Find where the given text appears and provide that cell's center as [x, y] coordinate. 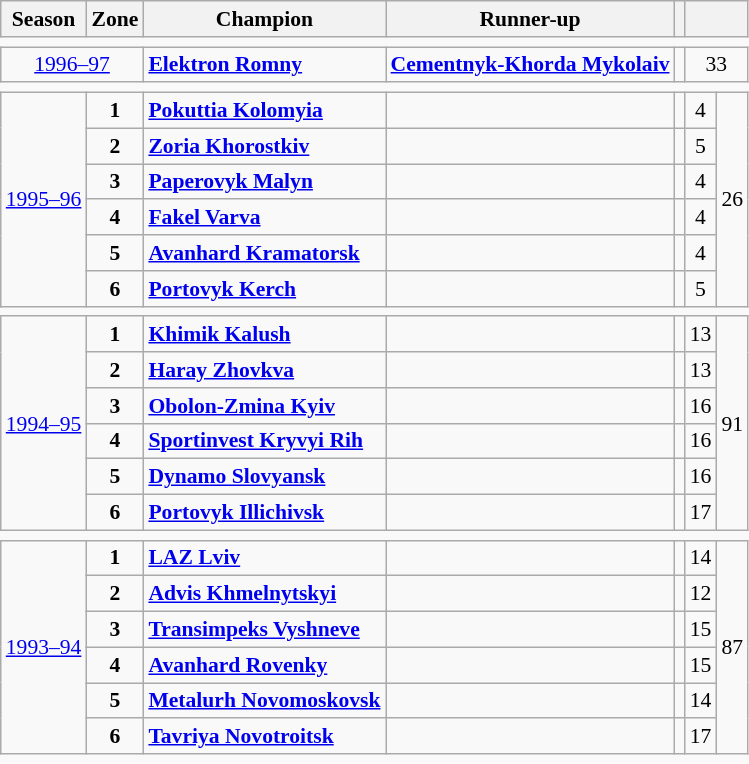
Khimik Kalush [264, 335]
Season [44, 19]
Haray Zhovkva [264, 370]
91 [732, 424]
Metalurh Novomoskovsk [264, 701]
Zoria Khorostkiv [264, 146]
Runner-up [530, 19]
Portovyk Kerch [264, 289]
Cementnyk-Khorda Mykolaiv [530, 65]
1994–95 [44, 424]
87 [732, 647]
Avanhard Rovenky [264, 665]
33 [716, 65]
1993–94 [44, 647]
Avanhard Kramatorsk [264, 253]
Portovyk Illichivsk [264, 513]
Obolon-Zmina Kyiv [264, 406]
Paperovyk Malyn [264, 182]
Tavriya Novotroitsk [264, 737]
Advis Khmelnytskyi [264, 594]
1996–97 [72, 65]
Zone [114, 19]
Transimpeks Vyshneve [264, 630]
1995–96 [44, 200]
LAZ Lviv [264, 558]
26 [732, 200]
Champion [264, 19]
Dynamo Slovyansk [264, 477]
Sportinvest Kryvyi Rih [264, 441]
Pokuttia Kolomyia [264, 111]
Elektron Romny [264, 65]
12 [701, 594]
Fakel Varva [264, 218]
